Detect which cell encompasses the target text, then output its (x, y) center coordinate. 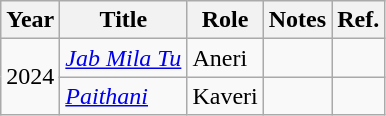
Aneri (225, 58)
Year (30, 20)
Title (124, 20)
Notes (297, 20)
Paithani (124, 96)
Role (225, 20)
Kaveri (225, 96)
2024 (30, 77)
Jab Mila Tu (124, 58)
Ref. (358, 20)
